From the cell containing the given text, extract its center point as [X, Y] coordinate. 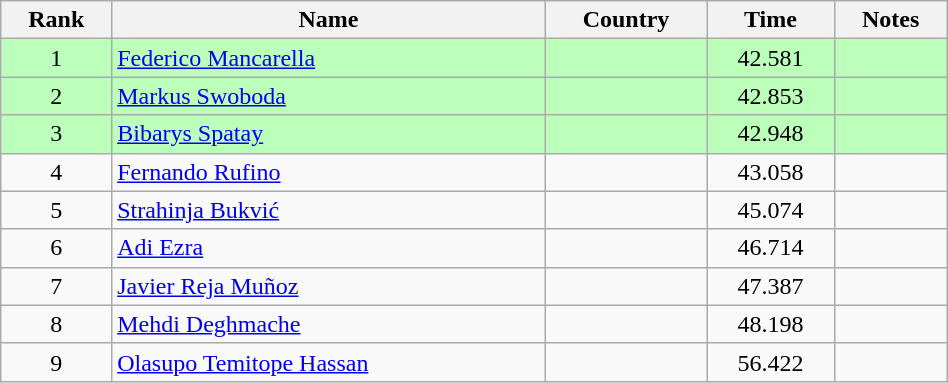
56.422 [770, 362]
9 [56, 362]
1 [56, 58]
2 [56, 96]
Notes [890, 20]
42.853 [770, 96]
Mehdi Deghmache [329, 324]
42.948 [770, 134]
Country [626, 20]
Strahinja Bukvić [329, 210]
Time [770, 20]
Fernando Rufino [329, 172]
45.074 [770, 210]
Federico Mancarella [329, 58]
47.387 [770, 286]
Javier Reja Muñoz [329, 286]
46.714 [770, 248]
3 [56, 134]
42.581 [770, 58]
8 [56, 324]
43.058 [770, 172]
6 [56, 248]
Name [329, 20]
Rank [56, 20]
48.198 [770, 324]
4 [56, 172]
Olasupo Temitope Hassan [329, 362]
7 [56, 286]
Bibarys Spatay [329, 134]
5 [56, 210]
Markus Swoboda [329, 96]
Adi Ezra [329, 248]
